Return [x, y] of the center of cell containing provided text 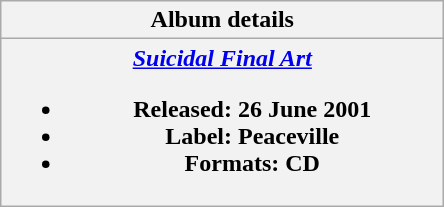
Suicidal Final ArtReleased: 26 June 2001Label: PeacevilleFormats: CD [222, 122]
Album details [222, 20]
